Locate the cell with the specified text and output its [X, Y] center coordinate. 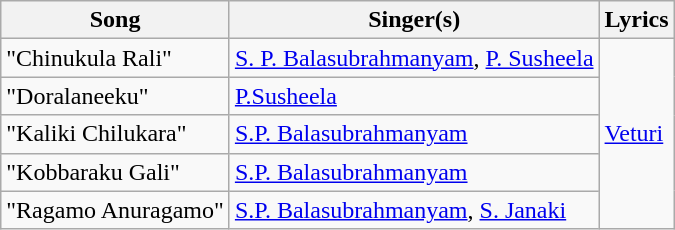
S.P. Balasubrahmanyam, S. Janaki [414, 210]
"Kobbaraku Gali" [116, 172]
Veturi [636, 134]
"Chinukula Rali" [116, 58]
P.Susheela [414, 96]
Singer(s) [414, 20]
Song [116, 20]
"Kaliki Chilukara" [116, 134]
Lyrics [636, 20]
S. P. Balasubrahmanyam, P. Susheela [414, 58]
"Doralaneeku" [116, 96]
"Ragamo Anuragamo" [116, 210]
